Return the [X, Y] coordinate for the center point of the cell that contains the specified text.  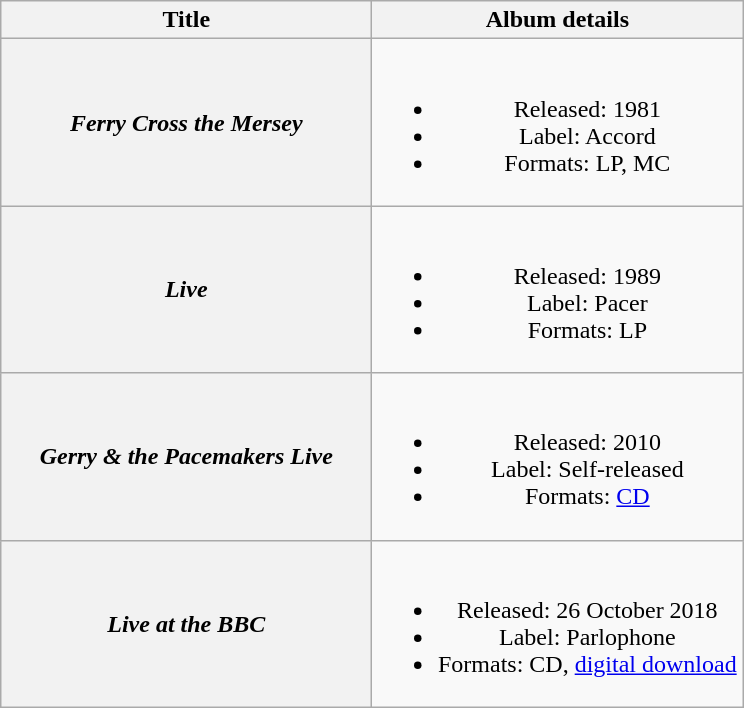
Released: 1989Label: PacerFormats: LP [558, 290]
Released: 26 October 2018Label: ParlophoneFormats: CD, digital download [558, 624]
Released: 2010Label: Self-releasedFormats: CD [558, 456]
Live [186, 290]
Album details [558, 20]
Live at the BBC [186, 624]
Title [186, 20]
Ferry Cross the Mersey [186, 122]
Gerry & the Pacemakers Live [186, 456]
Released: 1981Label: AccordFormats: LP, MC [558, 122]
